For the text-containing cell, return its midpoint in [x, y] coordinate format. 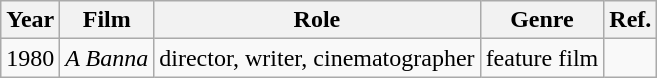
1980 [30, 58]
Year [30, 20]
Role [317, 20]
A Banna [107, 58]
director, writer, cinematographer [317, 58]
Genre [542, 20]
feature film [542, 58]
Film [107, 20]
Ref. [630, 20]
